Scan for the cell matching the given text and deliver its [X, Y] coordinate at center. 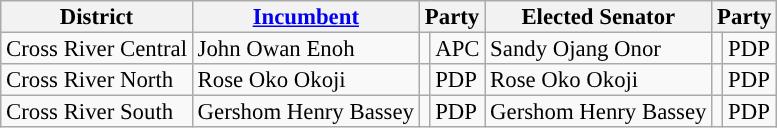
District [97, 17]
Elected Senator [598, 17]
Cross River Central [97, 49]
John Owan Enoh [306, 49]
APC [458, 49]
Cross River South [97, 112]
Sandy Ojang Onor [598, 49]
Incumbent [306, 17]
Cross River North [97, 80]
